Identify which cell holds the provided text, then report its (x, y) central coordinate. 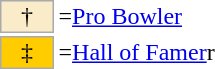
† (27, 16)
‡ (27, 52)
